Identify which cell holds the provided text, then report its (x, y) central coordinate. 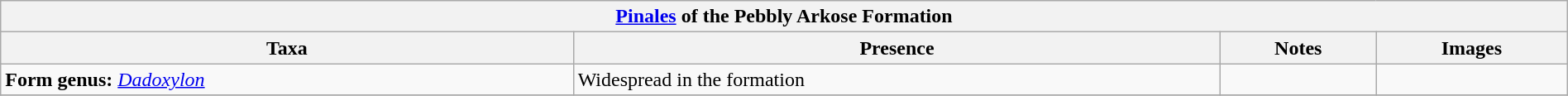
Presence (896, 48)
Pinales of the Pebbly Arkose Formation (784, 17)
Form genus: Dadoxylon (287, 79)
Images (1472, 48)
Notes (1298, 48)
Widespread in the formation (896, 79)
Taxa (287, 48)
